Find where the given text appears and provide that cell's center as [x, y] coordinate. 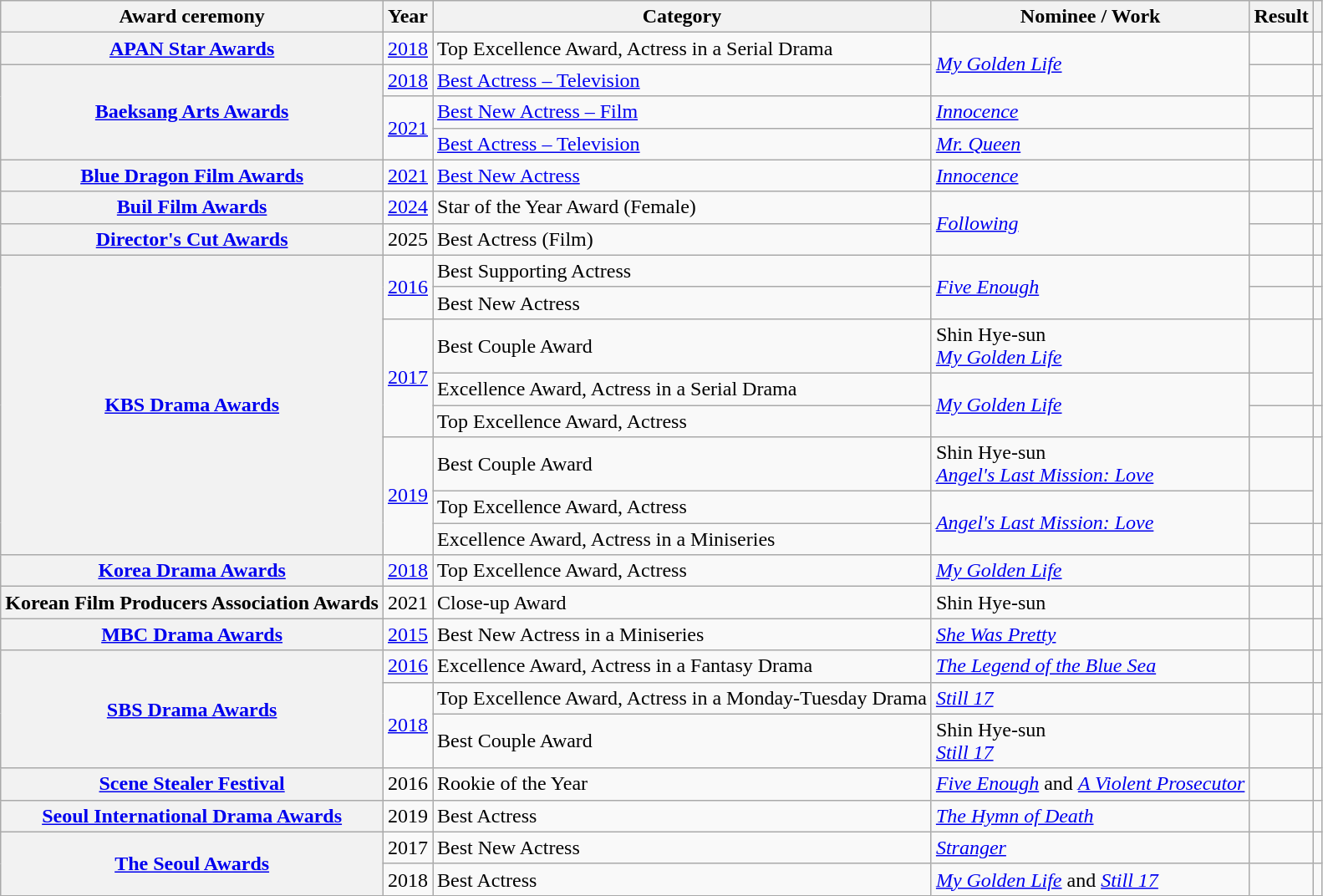
Result [1281, 17]
Five Enough [1090, 287]
MBC Drama Awards [192, 634]
Nominee / Work [1090, 17]
Best New Actress – Film [682, 112]
Year [408, 17]
2025 [408, 239]
Director's Cut Awards [192, 239]
Shin Hye-sun My Golden Life [1090, 346]
Blue Dragon Film Awards [192, 176]
Seoul International Drama Awards [192, 816]
Baeksang Arts Awards [192, 112]
Award ceremony [192, 17]
Best Actress (Film) [682, 239]
The Hymn of Death [1090, 816]
Shin Hye-sun Still 17 [1090, 741]
Excellence Award, Actress in a Miniseries [682, 539]
My Golden Life and Still 17 [1090, 879]
The Legend of the Blue Sea [1090, 666]
2015 [408, 634]
Top Excellence Award, Actress in a Serial Drama [682, 48]
Buil Film Awards [192, 207]
KBS Drama Awards [192, 405]
Best Supporting Actress [682, 271]
Five Enough and A Violent Prosecutor [1090, 784]
The Seoul Awards [192, 863]
Scene Stealer Festival [192, 784]
APAN Star Awards [192, 48]
Still 17 [1090, 698]
Best New Actress in a Miniseries [682, 634]
Angel's Last Mission: Love [1090, 523]
Rookie of the Year [682, 784]
SBS Drama Awards [192, 709]
Excellence Award, Actress in a Serial Drama [682, 389]
2024 [408, 207]
Korean Film Producers Association Awards [192, 603]
Excellence Award, Actress in a Fantasy Drama [682, 666]
Mr. Queen [1090, 144]
Category [682, 17]
Shin Hye-sun [1090, 603]
Close-up Award [682, 603]
Stranger [1090, 848]
Shin Hye-sun Angel's Last Mission: Love [1090, 465]
Top Excellence Award, Actress in a Monday-Tuesday Drama [682, 698]
Korea Drama Awards [192, 571]
Star of the Year Award (Female) [682, 207]
Following [1090, 223]
She Was Pretty [1090, 634]
